Capture the cell that displays the provided text and extract its [X, Y] central coordinate. 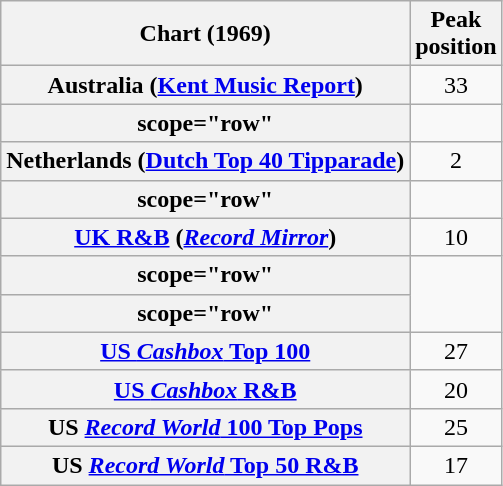
25 [456, 427]
Netherlands (Dutch Top 40 Tipparade) [206, 161]
Australia (Kent Music Report) [206, 85]
US Record World Top 50 R&B [206, 465]
US Cashbox Top 100 [206, 351]
US Record World 100 Top Pops [206, 427]
US Cashbox R&B [206, 389]
33 [456, 85]
10 [456, 237]
Peakposition [456, 34]
20 [456, 389]
Chart (1969) [206, 34]
27 [456, 351]
17 [456, 465]
2 [456, 161]
UK R&B (Record Mirror) [206, 237]
